From the cell containing the given text, extract its center point as [x, y] coordinate. 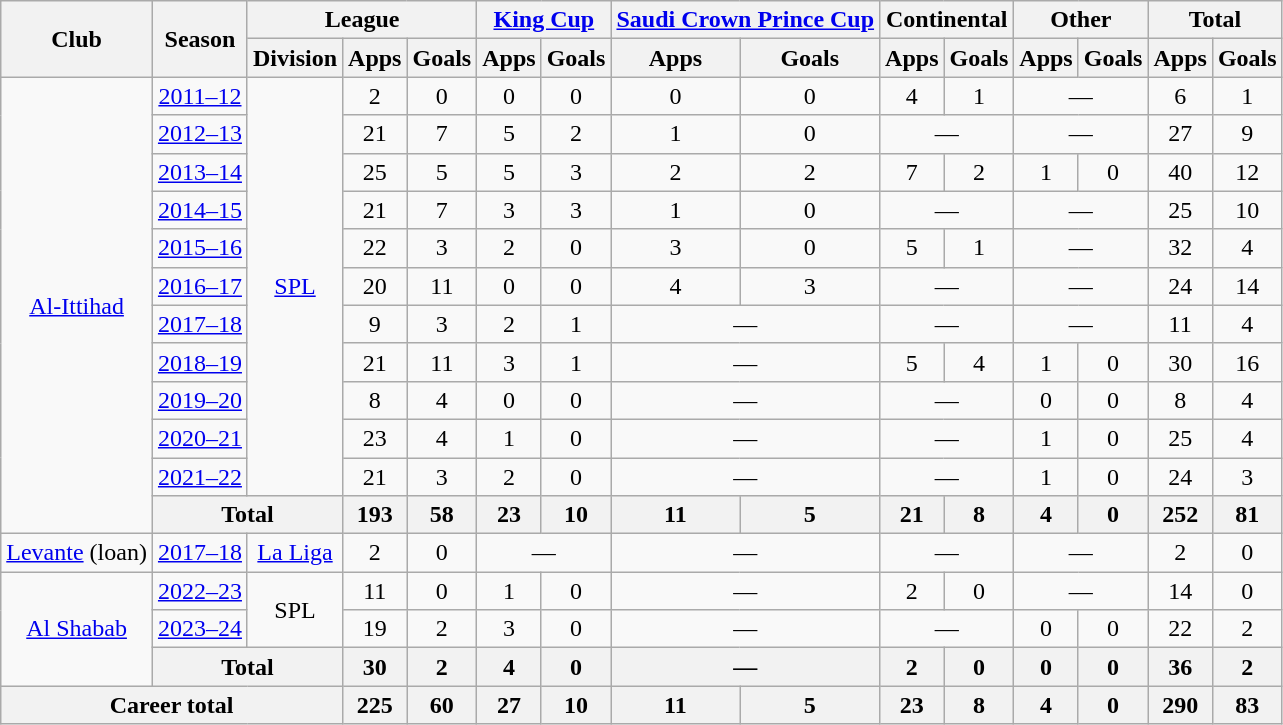
252 [1180, 515]
2012–13 [200, 134]
2014–15 [200, 210]
Division [294, 58]
81 [1247, 515]
2021–22 [200, 477]
58 [442, 515]
King Cup [544, 20]
Other [1081, 20]
60 [442, 705]
32 [1180, 248]
Al-Ittihad [77, 306]
Saudi Crown Prince Cup [746, 20]
2011–12 [200, 96]
Al Shabab [77, 629]
19 [375, 629]
2013–14 [200, 172]
40 [1180, 172]
2015–16 [200, 248]
2022–23 [200, 591]
83 [1247, 705]
6 [1180, 96]
193 [375, 515]
2020–21 [200, 438]
290 [1180, 705]
12 [1247, 172]
20 [375, 286]
Continental [947, 20]
Levante (loan) [77, 553]
Club [77, 39]
225 [375, 705]
Season [200, 39]
2019–20 [200, 400]
La Liga [294, 553]
League [362, 20]
16 [1247, 362]
36 [1180, 667]
2023–24 [200, 629]
2016–17 [200, 286]
2018–19 [200, 362]
Career total [172, 705]
